Detect which cell encompasses the target text, then output its (x, y) center coordinate. 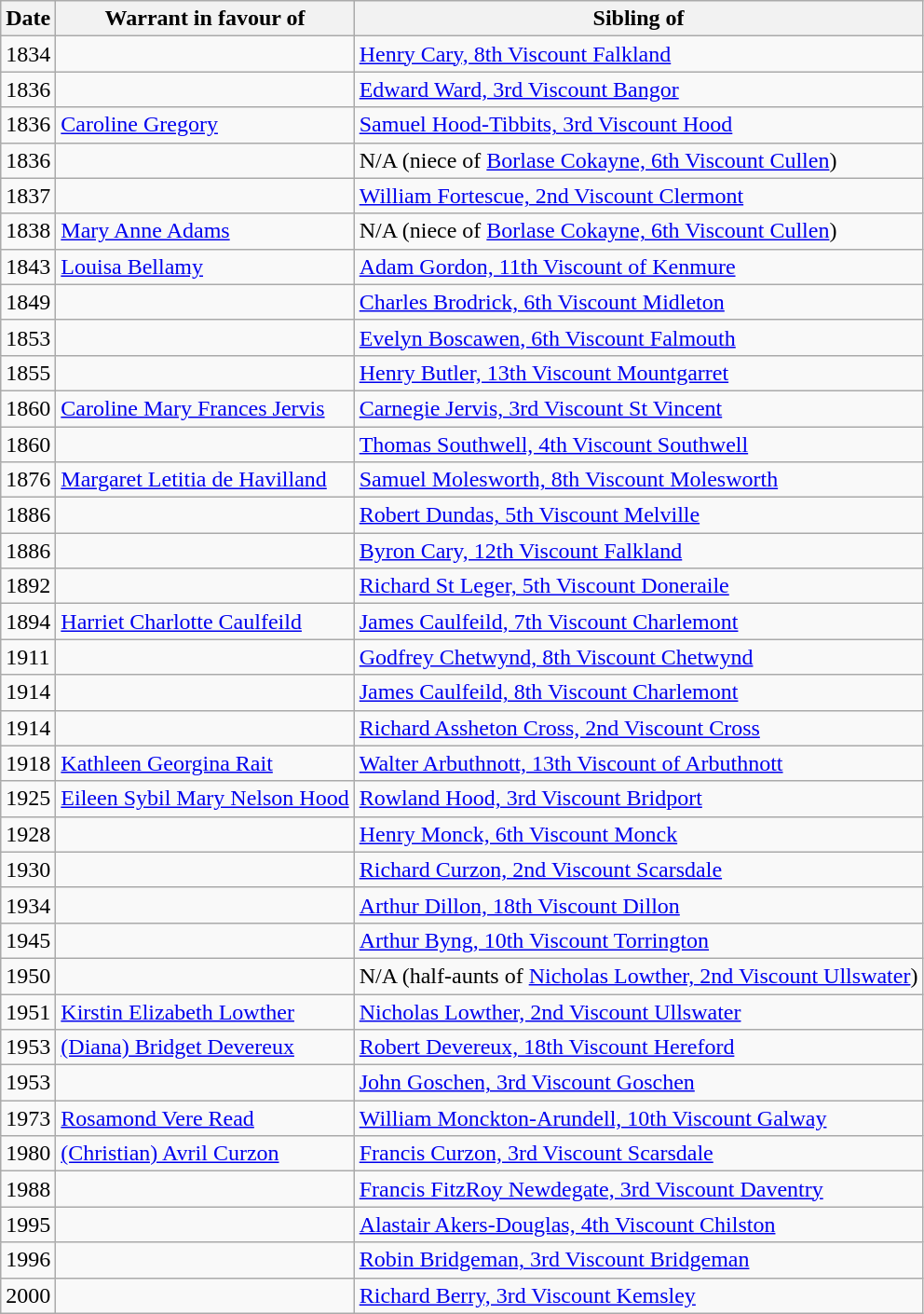
Charles Brodrick, 6th Viscount Midleton (639, 302)
1973 (28, 1118)
Kathleen Georgina Rait (205, 763)
Harriet Charlotte Caulfeild (205, 622)
Louisa Bellamy (205, 267)
Evelyn Boscawen, 6th Viscount Falmouth (639, 337)
Richard Assheton Cross, 2nd Viscount Cross (639, 728)
Francis FitzRoy Newdegate, 3rd Viscount Daventry (639, 1189)
1837 (28, 196)
1838 (28, 231)
Richard St Leger, 5th Viscount Doneraile (639, 586)
Henry Cary, 8th Viscount Falkland (639, 54)
James Caulfeild, 7th Viscount Charlemont (639, 622)
Arthur Dillon, 18th Viscount Dillon (639, 905)
Samuel Hood-Tibbits, 3rd Viscount Hood (639, 125)
1980 (28, 1154)
Walter Arbuthnott, 13th Viscount of Arbuthnott (639, 763)
Date (28, 19)
William Fortescue, 2nd Viscount Clermont (639, 196)
Henry Monck, 6th Viscount Monck (639, 834)
Kirstin Elizabeth Lowther (205, 1011)
1996 (28, 1260)
Alastair Akers-Douglas, 4th Viscount Chilston (639, 1225)
1834 (28, 54)
(Diana) Bridget Devereux (205, 1047)
Rowland Hood, 3rd Viscount Bridport (639, 799)
1849 (28, 302)
1928 (28, 834)
Henry Butler, 13th Viscount Mountgarret (639, 373)
1853 (28, 337)
Margaret Letitia de Havilland (205, 480)
Warrant in favour of (205, 19)
Caroline Gregory (205, 125)
2000 (28, 1295)
Richard Curzon, 2nd Viscount Scarsdale (639, 869)
Caroline Mary Frances Jervis (205, 408)
1951 (28, 1011)
Robert Dundas, 5th Viscount Melville (639, 515)
Arthur Byng, 10th Viscount Torrington (639, 940)
John Goschen, 3rd Viscount Goschen (639, 1083)
Adam Gordon, 11th Viscount of Kenmure (639, 267)
1918 (28, 763)
Edward Ward, 3rd Viscount Bangor (639, 89)
1925 (28, 799)
Richard Berry, 3rd Viscount Kemsley (639, 1295)
Godfrey Chetwynd, 8th Viscount Chetwynd (639, 657)
1876 (28, 480)
Byron Cary, 12th Viscount Falkland (639, 551)
1945 (28, 940)
Robert Devereux, 18th Viscount Hereford (639, 1047)
Samuel Molesworth, 8th Viscount Molesworth (639, 480)
James Caulfeild, 8th Viscount Charlemont (639, 692)
1995 (28, 1225)
Mary Anne Adams (205, 231)
Nicholas Lowther, 2nd Viscount Ullswater (639, 1011)
1892 (28, 586)
Francis Curzon, 3rd Viscount Scarsdale (639, 1154)
Thomas Southwell, 4th Viscount Southwell (639, 445)
1950 (28, 976)
1843 (28, 267)
1855 (28, 373)
1911 (28, 657)
1934 (28, 905)
1930 (28, 869)
Rosamond Vere Read (205, 1118)
1988 (28, 1189)
William Monckton-Arundell, 10th Viscount Galway (639, 1118)
Robin Bridgeman, 3rd Viscount Bridgeman (639, 1260)
1894 (28, 622)
(Christian) Avril Curzon (205, 1154)
Carnegie Jervis, 3rd Viscount St Vincent (639, 408)
N/A (half-aunts of Nicholas Lowther, 2nd Viscount Ullswater) (639, 976)
Sibling of (639, 19)
Eileen Sybil Mary Nelson Hood (205, 799)
